Output the [x, y] coordinate of the center of the cell containing the given text.  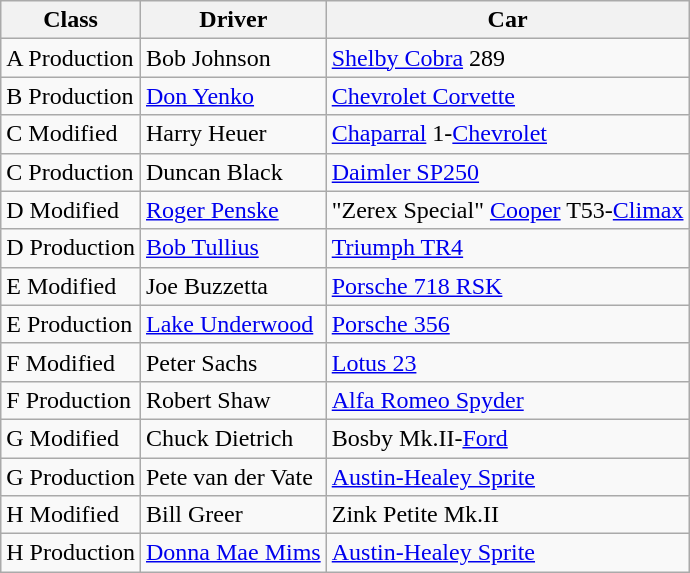
H Production [71, 553]
Triumph TR4 [508, 248]
D Production [71, 248]
D Modified [71, 210]
A Production [71, 58]
E Production [71, 324]
Harry Heuer [233, 134]
F Modified [71, 362]
Chuck Dietrich [233, 438]
Roger Penske [233, 210]
Bob Tullius [233, 248]
Chaparral 1-Chevrolet [508, 134]
Peter Sachs [233, 362]
Zink Petite Mk.II [508, 515]
Driver [233, 20]
G Modified [71, 438]
G Production [71, 477]
Don Yenko [233, 96]
B Production [71, 96]
Porsche 356 [508, 324]
Bill Greer [233, 515]
E Modified [71, 286]
Car [508, 20]
Shelby Cobra 289 [508, 58]
Donna Mae Mims [233, 553]
Daimler SP250 [508, 172]
C Production [71, 172]
Lotus 23 [508, 362]
C Modified [71, 134]
Alfa Romeo Spyder [508, 400]
Robert Shaw [233, 400]
H Modified [71, 515]
Duncan Black [233, 172]
Porsche 718 RSK [508, 286]
Class [71, 20]
Lake Underwood [233, 324]
Chevrolet Corvette [508, 96]
Joe Buzzetta [233, 286]
"Zerex Special" Cooper T53-Climax [508, 210]
Bob Johnson [233, 58]
Pete van der Vate [233, 477]
F Production [71, 400]
Bosby Mk.II-Ford [508, 438]
